Capture the cell that displays the provided text and extract its [x, y] central coordinate. 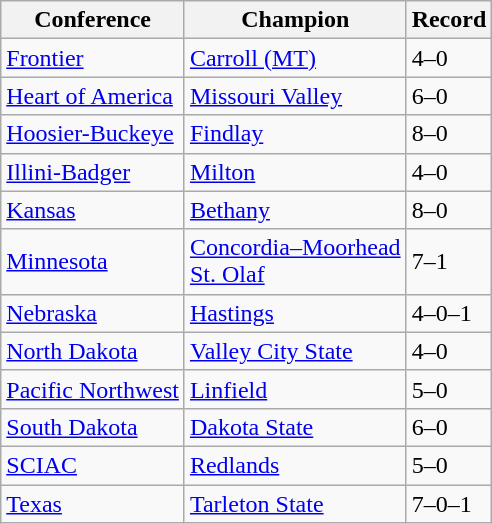
Concordia–MoorheadSt. Olaf [295, 262]
Hastings [295, 313]
Bethany [295, 210]
Minnesota [93, 262]
Milton [295, 172]
Hoosier-Buckeye [93, 134]
Valley City State [295, 351]
Illini-Badger [93, 172]
SCIAC [93, 465]
Frontier [93, 58]
4–0–1 [449, 313]
Texas [93, 503]
Redlands [295, 465]
Dakota State [295, 427]
Champion [295, 20]
Conference [93, 20]
Findlay [295, 134]
Record [449, 20]
South Dakota [93, 427]
Pacific Northwest [93, 389]
7–1 [449, 262]
Carroll (MT) [295, 58]
Linfield [295, 389]
Missouri Valley [295, 96]
Kansas [93, 210]
7–0–1 [449, 503]
Nebraska [93, 313]
North Dakota [93, 351]
Heart of America [93, 96]
Tarleton State [295, 503]
